For the text-containing cell, return its midpoint in (X, Y) coordinate format. 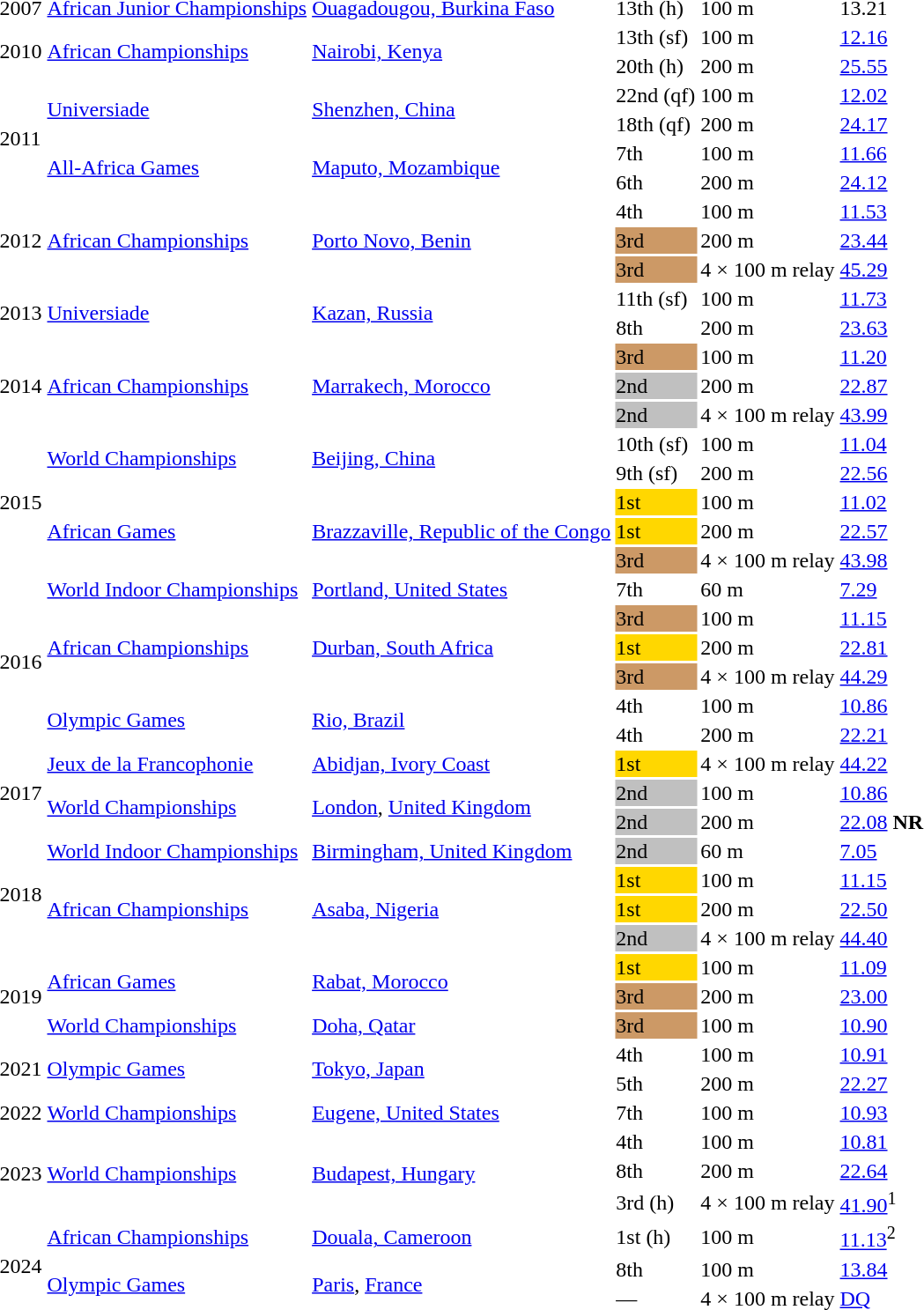
1st (h) (655, 1237)
Asaba, Nigeria (462, 909)
Eugene, United States (462, 1113)
Jeux de la Francophonie (177, 764)
6th (655, 182)
Shenzhen, China (462, 109)
Portland, United States (462, 589)
Kazan, Russia (462, 314)
13th (sf) (655, 37)
9th (sf) (655, 473)
Abidjan, Ivory Coast (462, 764)
20th (h) (655, 66)
Porto Novo, Benin (462, 241)
Budapest, Hungary (462, 1173)
Rabat, Morocco (462, 981)
5th (655, 1084)
10th (sf) (655, 444)
London, United Kingdom (462, 807)
Durban, South Africa (462, 648)
18th (qf) (655, 124)
3rd (h) (655, 1203)
Maputo, Mozambique (462, 167)
Tokyo, Japan (462, 1069)
Doha, Qatar (462, 1025)
Marrakech, Morocco (462, 386)
Douala, Cameroon (462, 1237)
Beijing, China (462, 458)
Rio, Brazil (462, 721)
22nd (qf) (655, 95)
11th (sf) (655, 299)
Birmingham, United Kingdom (462, 851)
Brazzaville, Republic of the Congo (462, 531)
Nairobi, Kenya (462, 51)
All-Africa Games (177, 167)
